Locate the cell with the specified text and output its [x, y] center coordinate. 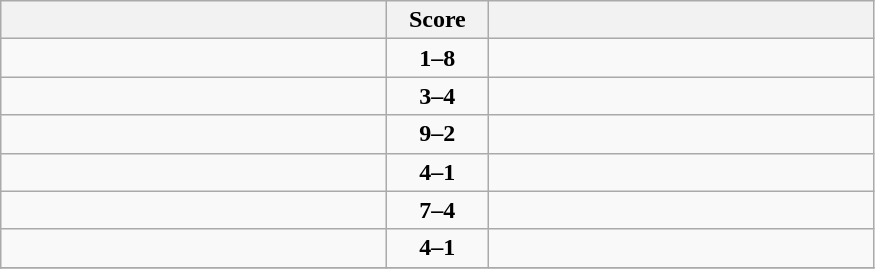
7–4 [438, 210]
9–2 [438, 134]
3–4 [438, 96]
1–8 [438, 58]
Score [438, 20]
